Detect which cell encompasses the target text, then output its [x, y] center coordinate. 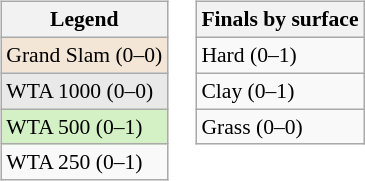
Finals by surface [280, 20]
Legend [84, 20]
WTA 250 (0–1) [84, 162]
Clay (0–1) [280, 91]
Grass (0–0) [280, 127]
Hard (0–1) [280, 55]
WTA 1000 (0–0) [84, 91]
Grand Slam (0–0) [84, 55]
WTA 500 (0–1) [84, 127]
